Return the [X, Y] coordinate for the center point of the cell that contains the specified text.  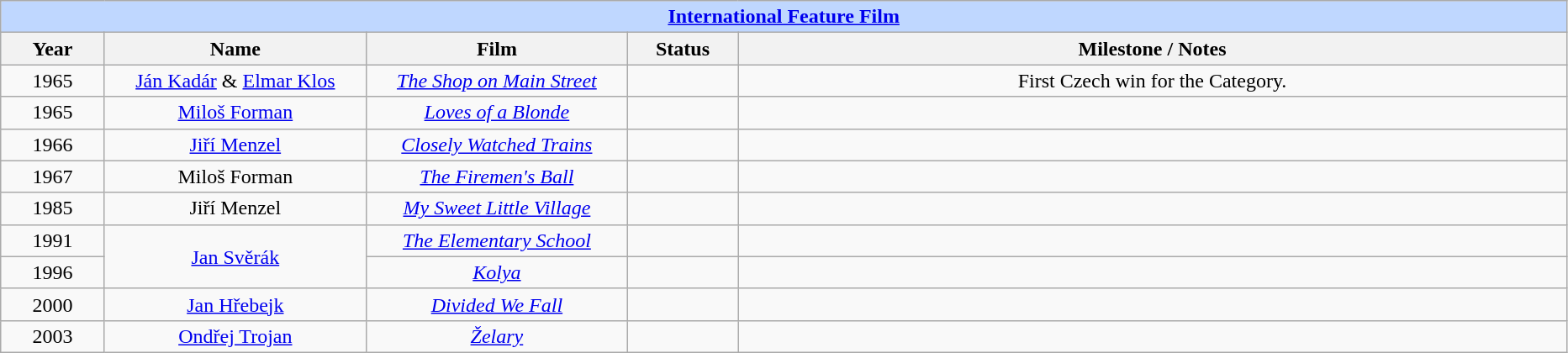
Jan Hřebejk [235, 304]
Kolya [496, 272]
Closely Watched Trains [496, 145]
The Elementary School [496, 240]
My Sweet Little Village [496, 208]
Status [683, 49]
1966 [53, 145]
2003 [53, 336]
The Firemen's Ball [496, 176]
The Shop on Main Street [496, 81]
1985 [53, 208]
First Czech win for the Category. [1153, 81]
1996 [53, 272]
Loves of a Blonde [496, 113]
International Feature Film [784, 17]
Film [496, 49]
2000 [53, 304]
Jan Svěrák [235, 256]
Ján Kadár & Elmar Klos [235, 81]
Year [53, 49]
Želary [496, 336]
Ondřej Trojan [235, 336]
1967 [53, 176]
1991 [53, 240]
Milestone / Notes [1153, 49]
Name [235, 49]
Divided We Fall [496, 304]
